Detect which cell encompasses the target text, then output its [x, y] center coordinate. 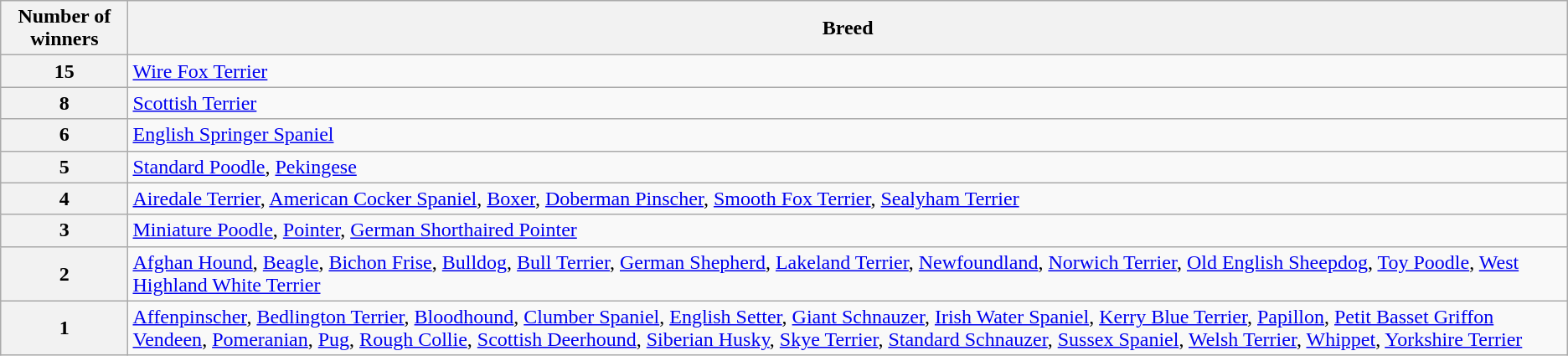
Miniature Poodle, Pointer, German Shorthaired Pointer [848, 230]
Scottish Terrier [848, 103]
6 [64, 135]
Wire Fox Terrier [848, 71]
4 [64, 199]
English Springer Spaniel [848, 135]
1 [64, 328]
8 [64, 103]
15 [64, 71]
Number of winners [64, 28]
3 [64, 230]
5 [64, 167]
Standard Poodle, Pekingese [848, 167]
Breed [848, 28]
Airedale Terrier, American Cocker Spaniel, Boxer, Doberman Pinscher, Smooth Fox Terrier, Sealyham Terrier [848, 199]
2 [64, 273]
